Identify which cell holds the provided text, then report its (x, y) central coordinate. 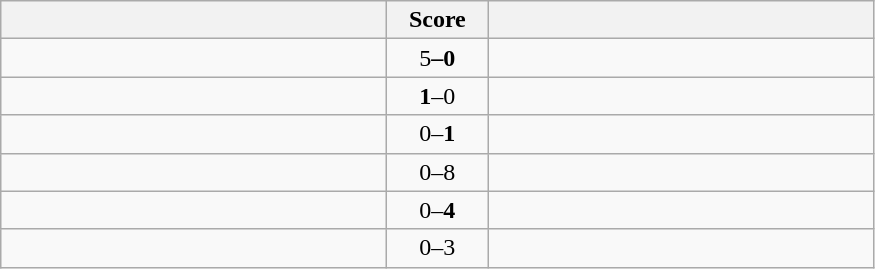
5–0 (438, 58)
0–4 (438, 210)
0–3 (438, 248)
Score (438, 20)
0–1 (438, 134)
1–0 (438, 96)
0–8 (438, 172)
